Locate the cell with the specified text and output its (X, Y) center coordinate. 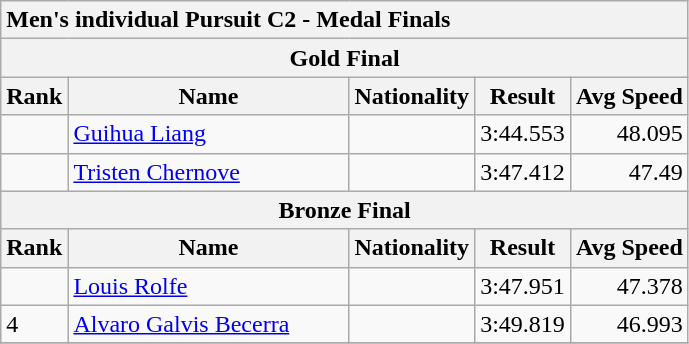
48.095 (629, 134)
46.993 (629, 324)
Alvaro Galvis Becerra (208, 324)
47.49 (629, 172)
3:49.819 (523, 324)
3:44.553 (523, 134)
Bronze Final (345, 210)
4 (34, 324)
Louis Rolfe (208, 286)
Tristen Chernove (208, 172)
3:47.412 (523, 172)
Men's individual Pursuit C2 - Medal Finals (345, 20)
Guihua Liang (208, 134)
3:47.951 (523, 286)
47.378 (629, 286)
Gold Final (345, 58)
